For the text-containing cell, return its midpoint in (x, y) coordinate format. 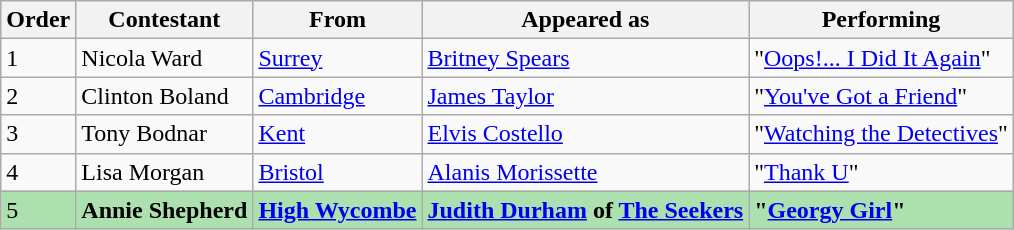
1 (38, 58)
Appeared as (586, 20)
Judith Durham of The Seekers (586, 210)
Surrey (338, 58)
"Watching the Detectives" (882, 134)
2 (38, 96)
3 (38, 134)
"You've Got a Friend" (882, 96)
Contestant (164, 20)
Kent (338, 134)
Clinton Boland (164, 96)
Performing (882, 20)
Britney Spears (586, 58)
James Taylor (586, 96)
5 (38, 210)
Annie Shepherd (164, 210)
Bristol (338, 172)
"Thank U" (882, 172)
Order (38, 20)
Cambridge (338, 96)
Elvis Costello (586, 134)
Tony Bodnar (164, 134)
"Oops!... I Did It Again" (882, 58)
4 (38, 172)
High Wycombe (338, 210)
Alanis Morissette (586, 172)
"Georgy Girl" (882, 210)
From (338, 20)
Lisa Morgan (164, 172)
Nicola Ward (164, 58)
